For the text-containing cell, return its midpoint in (x, y) coordinate format. 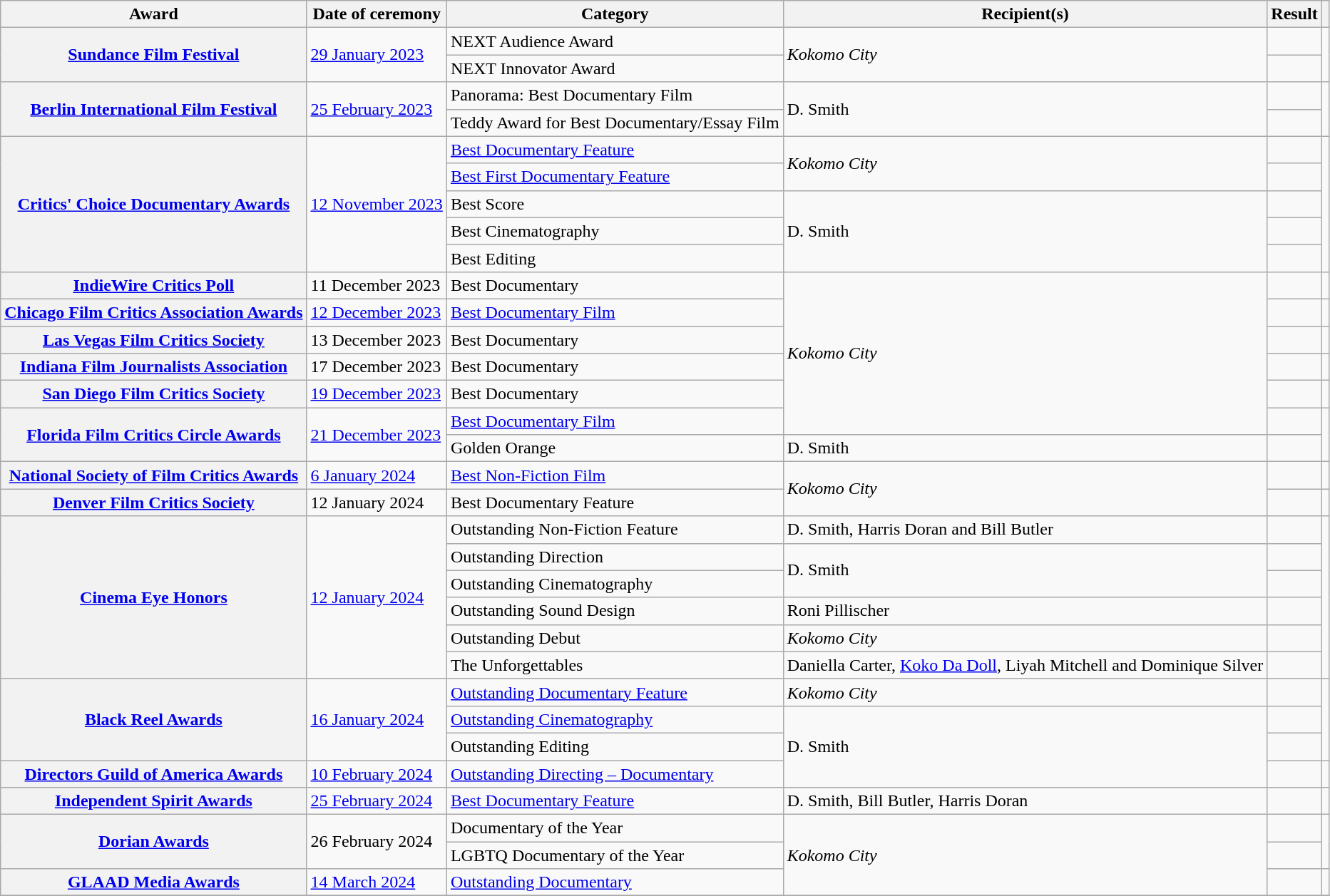
Denver Film Critics Society (154, 503)
Cinema Eye Honors (154, 597)
Panorama: Best Documentary Film (615, 96)
Golden Orange (615, 448)
Critics' Choice Documentary Awards (154, 204)
25 February 2024 (377, 801)
11 December 2023 (377, 285)
13 December 2023 (377, 340)
Best Score (615, 204)
Documentary of the Year (615, 828)
10 February 2024 (377, 773)
IndieWire Critics Poll (154, 285)
Roni Pillischer (1025, 611)
Teddy Award for Best Documentary/Essay Film (615, 123)
Award (154, 14)
Outstanding Direction (615, 557)
Las Vegas Film Critics Society (154, 340)
16 January 2024 (377, 719)
25 February 2023 (377, 109)
17 December 2023 (377, 367)
Best First Documentary Feature (615, 177)
San Diego Film Critics Society (154, 394)
Berlin International Film Festival (154, 109)
Outstanding Sound Design (615, 611)
21 December 2023 (377, 435)
Recipient(s) (1025, 14)
6 January 2024 (377, 475)
Best Cinematography (615, 231)
Black Reel Awards (154, 719)
Category (615, 14)
Best Non-Fiction Film (615, 475)
12 December 2023 (377, 312)
Outstanding Editing (615, 746)
National Society of Film Critics Awards (154, 475)
D. Smith, Bill Butler, Harris Doran (1025, 801)
Independent Spirit Awards (154, 801)
Outstanding Documentary Feature (615, 692)
Date of ceremony (377, 14)
NEXT Audience Award (615, 41)
Outstanding Non-Fiction Feature (615, 530)
The Unforgettables (615, 665)
Chicago Film Critics Association Awards (154, 312)
Florida Film Critics Circle Awards (154, 435)
Outstanding Debut (615, 638)
12 November 2023 (377, 204)
26 February 2024 (377, 842)
Result (1294, 14)
Indiana Film Journalists Association (154, 367)
Best Editing (615, 258)
Outstanding Directing – Documentary (615, 773)
GLAAD Media Awards (154, 882)
D. Smith, Harris Doran and Bill Butler (1025, 530)
LGBTQ Documentary of the Year (615, 855)
29 January 2023 (377, 55)
19 December 2023 (377, 394)
Directors Guild of America Awards (154, 773)
14 March 2024 (377, 882)
NEXT Innovator Award (615, 68)
Sundance Film Festival (154, 55)
Dorian Awards (154, 842)
Daniella Carter, Koko Da Doll, Liyah Mitchell and Dominique Silver (1025, 665)
Outstanding Documentary (615, 882)
